Extract the (X, Y) coordinate from the center of the cell holding the provided text.  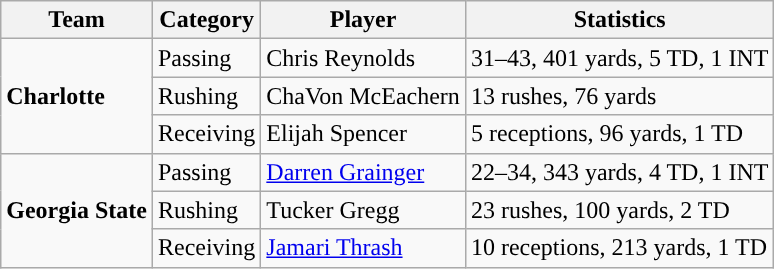
Category (206, 20)
22–34, 343 yards, 4 TD, 1 INT (620, 172)
Elijah Spencer (364, 134)
ChaVon McEachern (364, 96)
Team (77, 20)
Statistics (620, 20)
Chris Reynolds (364, 58)
13 rushes, 76 yards (620, 96)
Georgia State (77, 210)
5 receptions, 96 yards, 1 TD (620, 134)
10 receptions, 213 yards, 1 TD (620, 248)
31–43, 401 yards, 5 TD, 1 INT (620, 58)
Jamari Thrash (364, 248)
Charlotte (77, 96)
Tucker Gregg (364, 210)
Player (364, 20)
23 rushes, 100 yards, 2 TD (620, 210)
Darren Grainger (364, 172)
